Pinpoint the cell where the given text exists, returning its [X, Y] midpoint coordinate. 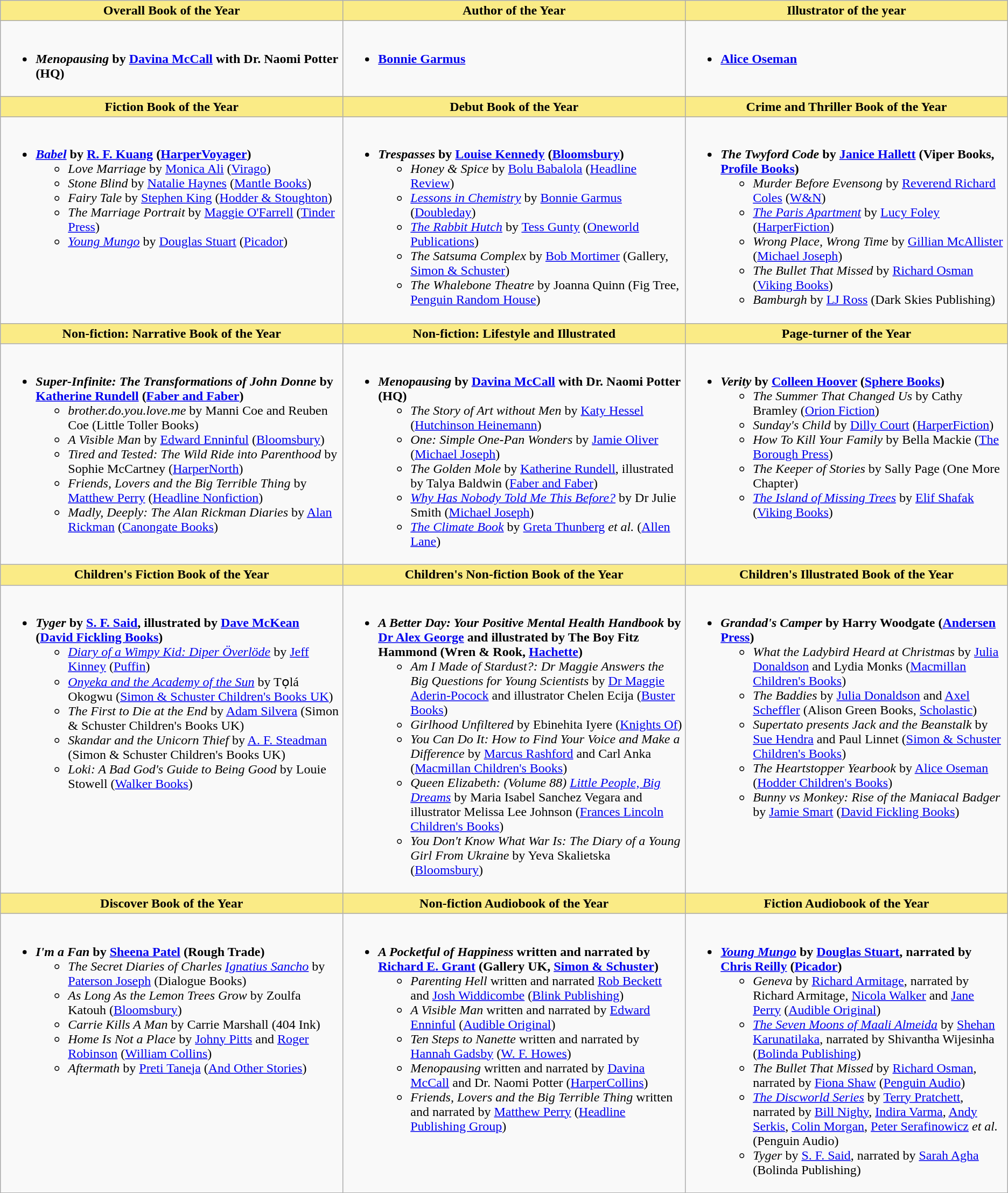
Children's Illustrated Book of the Year [846, 575]
Menopausing by Davina McCall with Dr. Naomi Potter (HQ) [172, 59]
Bonnie Garmus [514, 59]
Children's Non-fiction Book of the Year [514, 575]
Crime and Thriller Book of the Year [846, 107]
Non-fiction: Narrative Book of the Year [172, 333]
Non-fiction: Lifestyle and Illustrated [514, 333]
Fiction Audiobook of the Year [846, 903]
Discover Book of the Year [172, 903]
Overall Book of the Year [172, 11]
Alice Oseman [846, 59]
Page-turner of the Year [846, 333]
Children's Fiction Book of the Year [172, 575]
Non-fiction Audiobook of the Year [514, 903]
Debut Book of the Year [514, 107]
Author of the Year [514, 11]
Illustrator of the year [846, 11]
Fiction Book of the Year [172, 107]
